Provide the [x, y] coordinate of the cell's center where the given text is located.  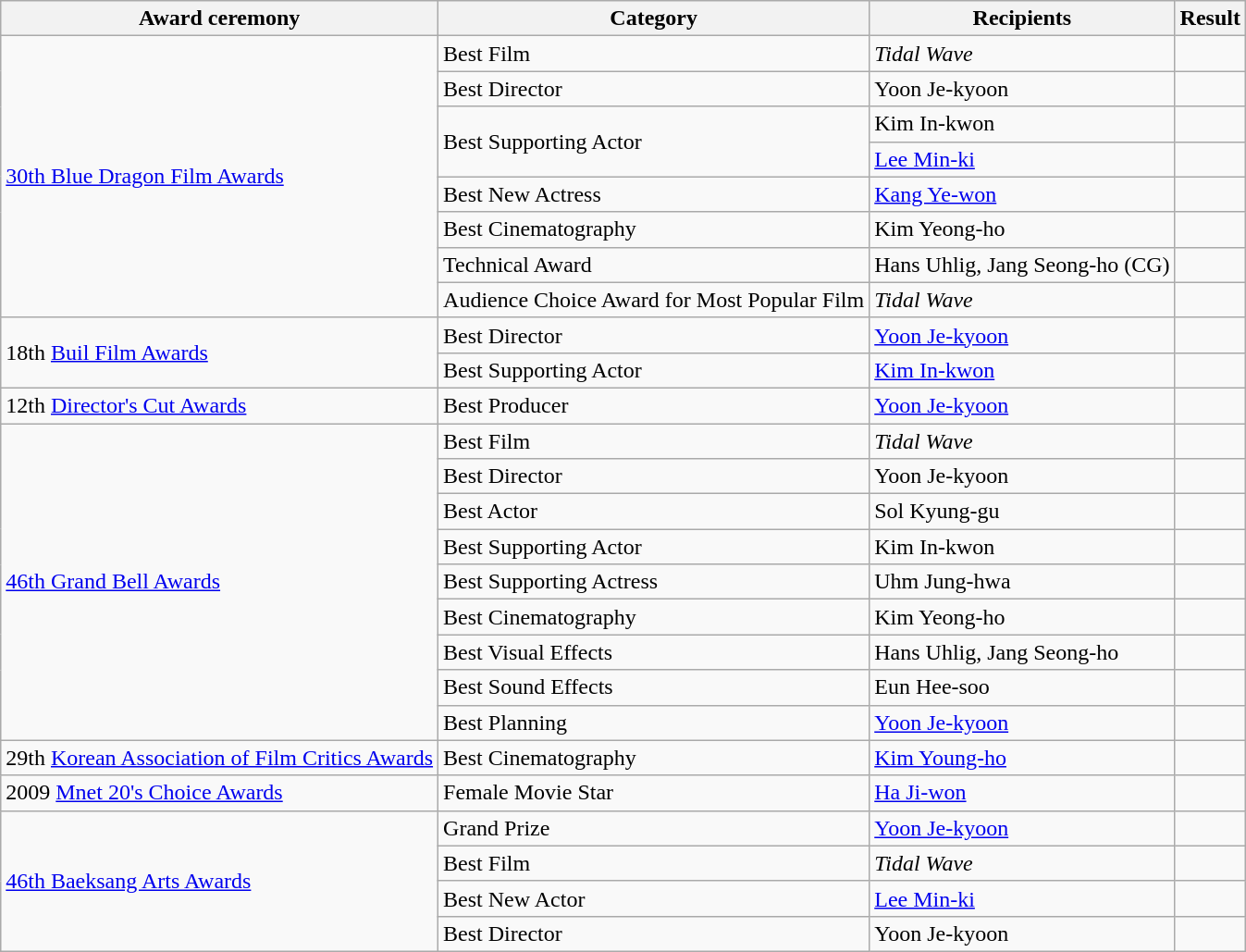
12th Director's Cut Awards [220, 405]
Eun Hee-soo [1022, 687]
Sol Kyung-gu [1022, 512]
Best Actor [654, 512]
Ha Ji-won [1022, 793]
Hans Uhlig, Jang Seong-ho (CG) [1022, 265]
Best Sound Effects [654, 687]
29th Korean Association of Film Critics Awards [220, 758]
30th Blue Dragon Film Awards [220, 177]
Recipients [1022, 19]
46th Grand Bell Awards [220, 583]
Kim Young-ho [1022, 758]
Grand Prize [654, 828]
Female Movie Star [654, 793]
Best Planning [654, 723]
Audience Choice Award for Most Popular Film [654, 300]
Category [654, 19]
Technical Award [654, 265]
Best Visual Effects [654, 652]
Award ceremony [220, 19]
Uhm Jung-hwa [1022, 582]
Result [1210, 19]
46th Baeksang Arts Awards [220, 881]
Hans Uhlig, Jang Seong-ho [1022, 652]
2009 Mnet 20's Choice Awards [220, 793]
Kang Ye-won [1022, 194]
Best Supporting Actress [654, 582]
Best New Actress [654, 194]
Best Producer [654, 405]
18th Buil Film Awards [220, 352]
Best New Actor [654, 898]
